From the cell containing the given text, extract its center point as (x, y) coordinate. 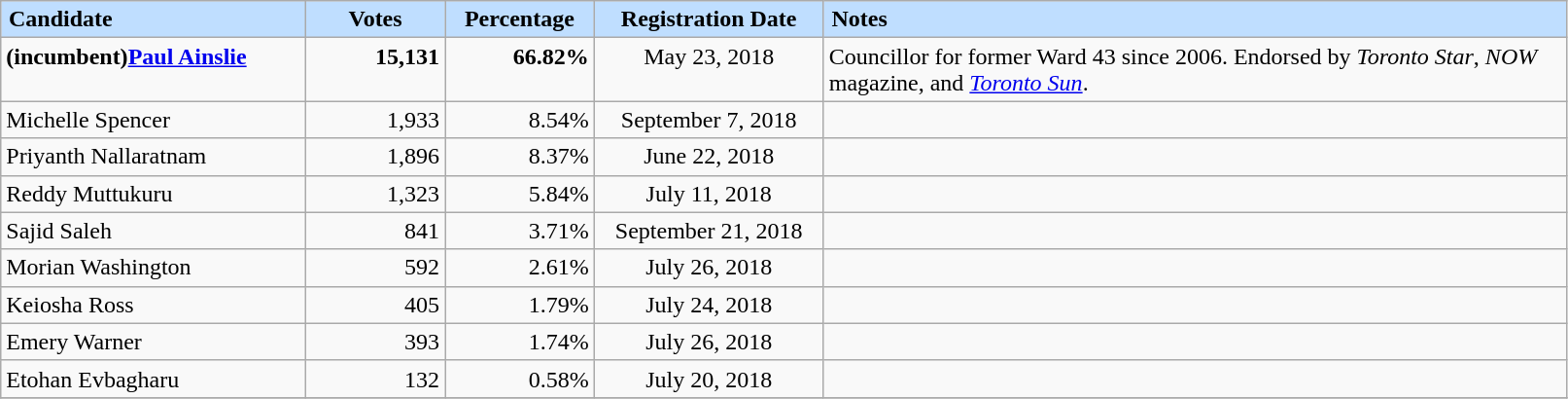
2.61% (520, 268)
1,323 (375, 194)
May 23, 2018 (709, 70)
0.58% (520, 379)
3.71% (520, 231)
Councillor for former Ward 43 since 2006. Endorsed by Toronto Star, NOW magazine, and Toronto Sun. (1195, 70)
Michelle Spencer (154, 120)
Reddy Muttukuru (154, 194)
Votes (375, 19)
Priyanth Nallaratnam (154, 157)
Registration Date (709, 19)
1.74% (520, 342)
Etohan Evbagharu (154, 379)
Notes (1195, 19)
July 20, 2018 (709, 379)
1,933 (375, 120)
393 (375, 342)
July 11, 2018 (709, 194)
Emery Warner (154, 342)
1,896 (375, 157)
1.79% (520, 305)
5.84% (520, 194)
8.37% (520, 157)
July 24, 2018 (709, 305)
Morian Washington (154, 268)
(incumbent)Paul Ainslie (154, 70)
Percentage (520, 19)
132 (375, 379)
66.82% (520, 70)
Keiosha Ross (154, 305)
405 (375, 305)
15,131 (375, 70)
Candidate (154, 19)
September 7, 2018 (709, 120)
September 21, 2018 (709, 231)
841 (375, 231)
8.54% (520, 120)
592 (375, 268)
June 22, 2018 (709, 157)
Sajid Saleh (154, 231)
